Search for the cell housing the specified text and yield its [x, y] center coordinate. 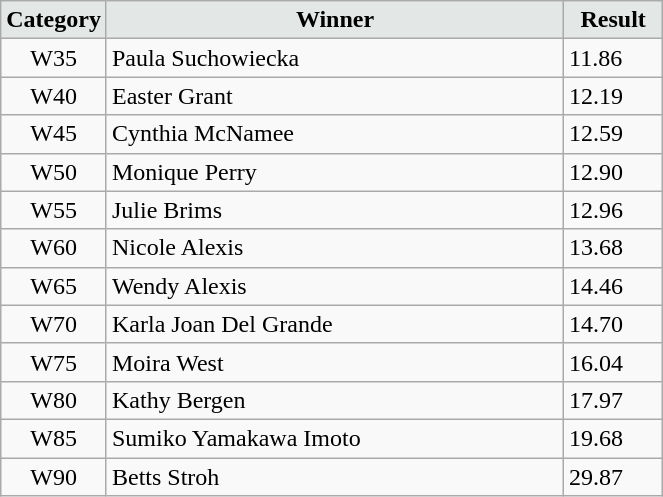
W45 [54, 134]
W90 [54, 477]
12.19 [614, 96]
W75 [54, 362]
14.46 [614, 286]
19.68 [614, 438]
Monique Perry [334, 172]
Category [54, 20]
Nicole Alexis [334, 248]
Betts Stroh [334, 477]
W65 [54, 286]
W60 [54, 248]
16.04 [614, 362]
12.90 [614, 172]
29.87 [614, 477]
Cynthia McNamee [334, 134]
11.86 [614, 58]
12.96 [614, 210]
W70 [54, 324]
12.59 [614, 134]
W35 [54, 58]
Sumiko Yamakawa Imoto [334, 438]
W85 [54, 438]
13.68 [614, 248]
Karla Joan Del Grande [334, 324]
14.70 [614, 324]
W40 [54, 96]
W50 [54, 172]
Paula Suchowiecka [334, 58]
W55 [54, 210]
Wendy Alexis [334, 286]
Easter Grant [334, 96]
Kathy Bergen [334, 400]
W80 [54, 400]
Result [614, 20]
Moira West [334, 362]
17.97 [614, 400]
Julie Brims [334, 210]
Winner [334, 20]
